Return [x, y] of the center of cell containing provided text 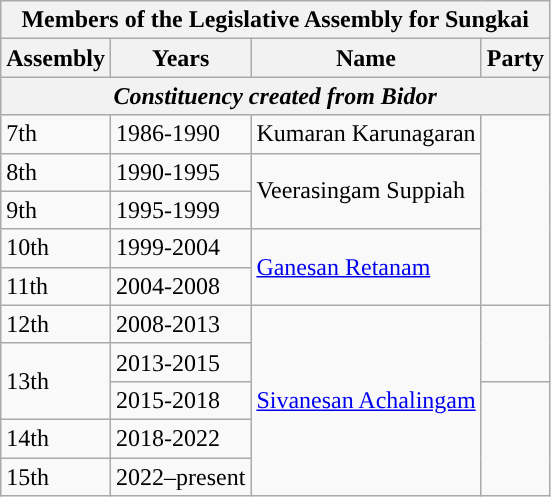
1990-1995 [180, 172]
Members of the Legislative Assembly for Sungkai [276, 20]
Years [180, 58]
1999-2004 [180, 248]
14th [56, 438]
1995-1999 [180, 210]
Kumaran Karunagaran [366, 134]
7th [56, 134]
Ganesan Retanam [366, 267]
Sivanesan Achalingam [366, 400]
2013-2015 [180, 362]
15th [56, 477]
2018-2022 [180, 438]
Name [366, 58]
Veerasingam Suppiah [366, 191]
13th [56, 381]
9th [56, 210]
10th [56, 248]
Party [515, 58]
2008-2013 [180, 324]
Constituency created from Bidor [276, 96]
2015-2018 [180, 400]
2022–present [180, 477]
11th [56, 286]
2004-2008 [180, 286]
8th [56, 172]
1986-1990 [180, 134]
Assembly [56, 58]
12th [56, 324]
